Output the (x, y) coordinate of the center of the cell containing the given text.  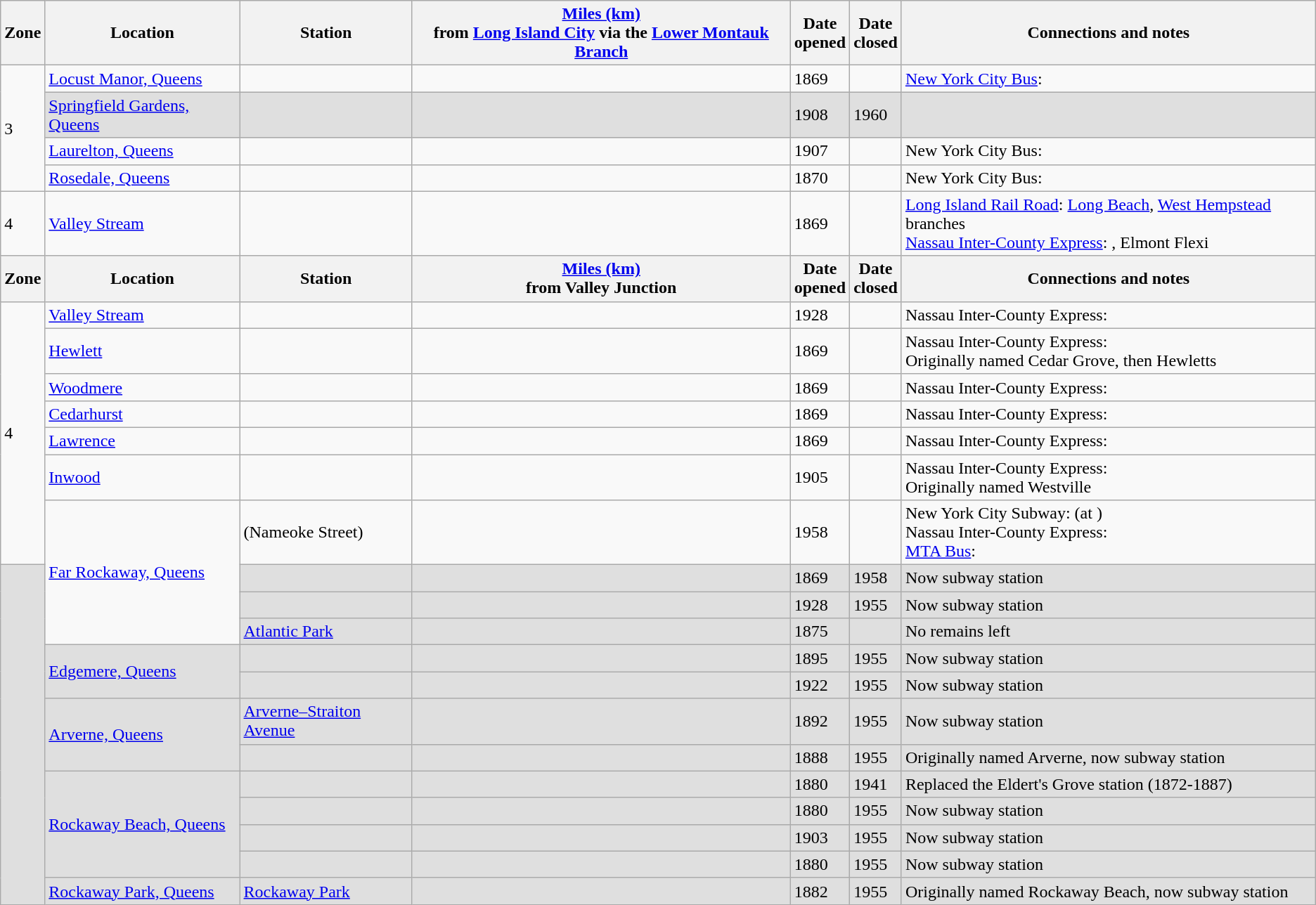
1888 (820, 757)
Rockaway Park, Queens (142, 891)
1922 (820, 685)
1875 (820, 632)
1882 (820, 891)
Long Island Rail Road: Long Beach, West Hempstead branchesNassau Inter-County Express: , Elmont Flexi (1108, 223)
Miles (km)from Long Island City via the Lower Montauk Branch (601, 33)
Edgemere, Queens (142, 672)
1960 (876, 115)
Hewlett (142, 351)
Originally named Arverne, now subway station (1108, 757)
Locust Manor, Queens (142, 79)
Far Rockaway, Queens (142, 573)
No remains left (1108, 632)
Rosedale, Queens (142, 178)
Cedarhurst (142, 414)
Springfield Gardens, Queens (142, 115)
Arverne–Straiton Avenue (326, 721)
New York City Subway: (at )Nassau Inter-County Express: MTA Bus: (1108, 533)
1907 (820, 151)
Rockaway Park (326, 891)
1892 (820, 721)
Inwood (142, 476)
Nassau Inter-County Express: Originally named Westville (1108, 476)
3 (22, 128)
1895 (820, 658)
Atlantic Park (326, 632)
Nassau Inter-County Express: Originally named Cedar Grove, then Hewletts (1108, 351)
Rockaway Beach, Queens (142, 824)
Miles (km)from Valley Junction (601, 278)
Laurelton, Queens (142, 151)
Lawrence (142, 441)
1870 (820, 178)
1903 (820, 838)
1941 (876, 784)
1908 (820, 115)
Arverne, Queens (142, 735)
1905 (820, 476)
Replaced the Eldert's Grove station (1872-1887) (1108, 784)
Originally named Rockaway Beach, now subway station (1108, 891)
Woodmere (142, 387)
(Nameoke Street) (326, 533)
